Capture the cell that displays the provided text and extract its (x, y) central coordinate. 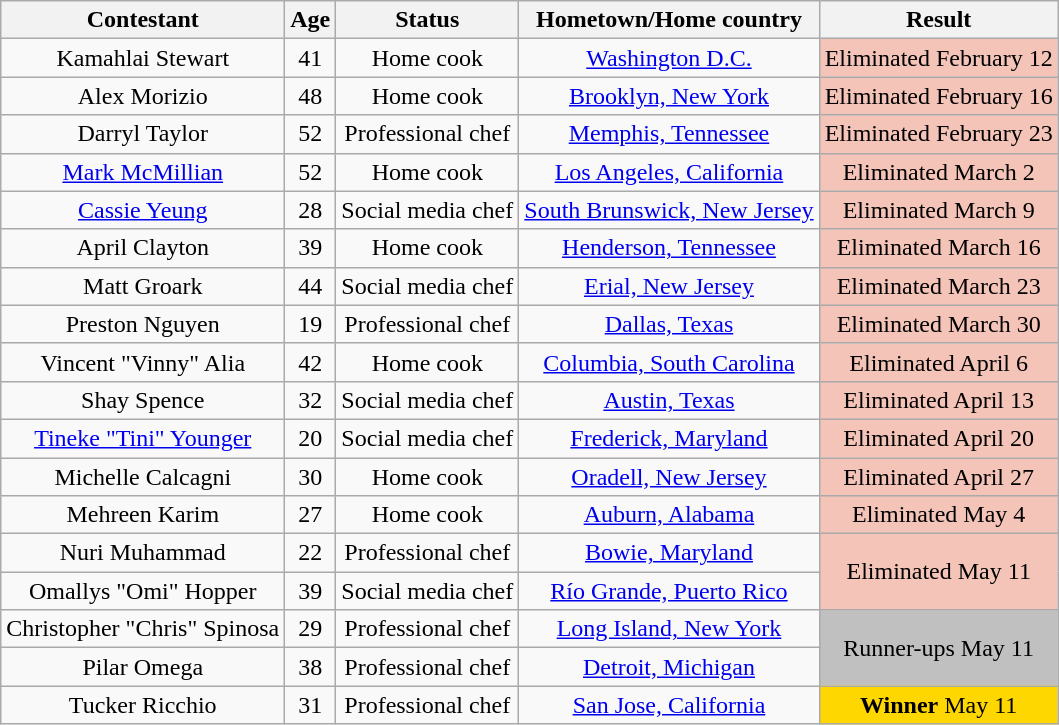
30 (310, 477)
Status (428, 20)
Eliminated April 6 (938, 362)
Age (310, 20)
Vincent "Vinny" Alia (143, 362)
Michelle Calcagni (143, 477)
28 (310, 210)
41 (310, 58)
Winner May 11 (938, 705)
Memphis, Tennessee (669, 134)
Detroit, Michigan (669, 667)
Eliminated March 2 (938, 172)
Los Angeles, California (669, 172)
38 (310, 667)
Eliminated April 27 (938, 477)
Bowie, Maryland (669, 553)
27 (310, 515)
44 (310, 286)
Alex Morizio (143, 96)
48 (310, 96)
Mark McMillian (143, 172)
32 (310, 400)
20 (310, 438)
Christopher "Chris" Spinosa (143, 629)
Erial, New Jersey (669, 286)
Eliminated March 23 (938, 286)
Pilar Omega (143, 667)
Oradell, New Jersey (669, 477)
42 (310, 362)
Brooklyn, New York (669, 96)
22 (310, 553)
Dallas, Texas (669, 324)
Eliminated April 13 (938, 400)
29 (310, 629)
Austin, Texas (669, 400)
Eliminated April 20 (938, 438)
Eliminated February 23 (938, 134)
Omallys "Omi" Hopper (143, 591)
Eliminated March 16 (938, 248)
Tucker Ricchio (143, 705)
Frederick, Maryland (669, 438)
Henderson, Tennessee (669, 248)
Shay Spence (143, 400)
Tineke "Tini" Younger (143, 438)
South Brunswick, New Jersey (669, 210)
Matt Groark (143, 286)
Long Island, New York (669, 629)
Kamahlai Stewart (143, 58)
San Jose, California (669, 705)
Runner-ups May 11 (938, 648)
Contestant (143, 20)
Río Grande, Puerto Rico (669, 591)
Nuri Muhammad (143, 553)
Hometown/Home country (669, 20)
Eliminated May 11 (938, 572)
Result (938, 20)
April Clayton (143, 248)
Columbia, South Carolina (669, 362)
Eliminated March 9 (938, 210)
Mehreen Karim (143, 515)
Eliminated May 4 (938, 515)
31 (310, 705)
Cassie Yeung (143, 210)
Preston Nguyen (143, 324)
Auburn, Alabama (669, 515)
Eliminated March 30 (938, 324)
Eliminated February 16 (938, 96)
19 (310, 324)
Washington D.C. (669, 58)
Darryl Taylor (143, 134)
Eliminated February 12 (938, 58)
